Search for the cell housing the specified text and yield its (X, Y) center coordinate. 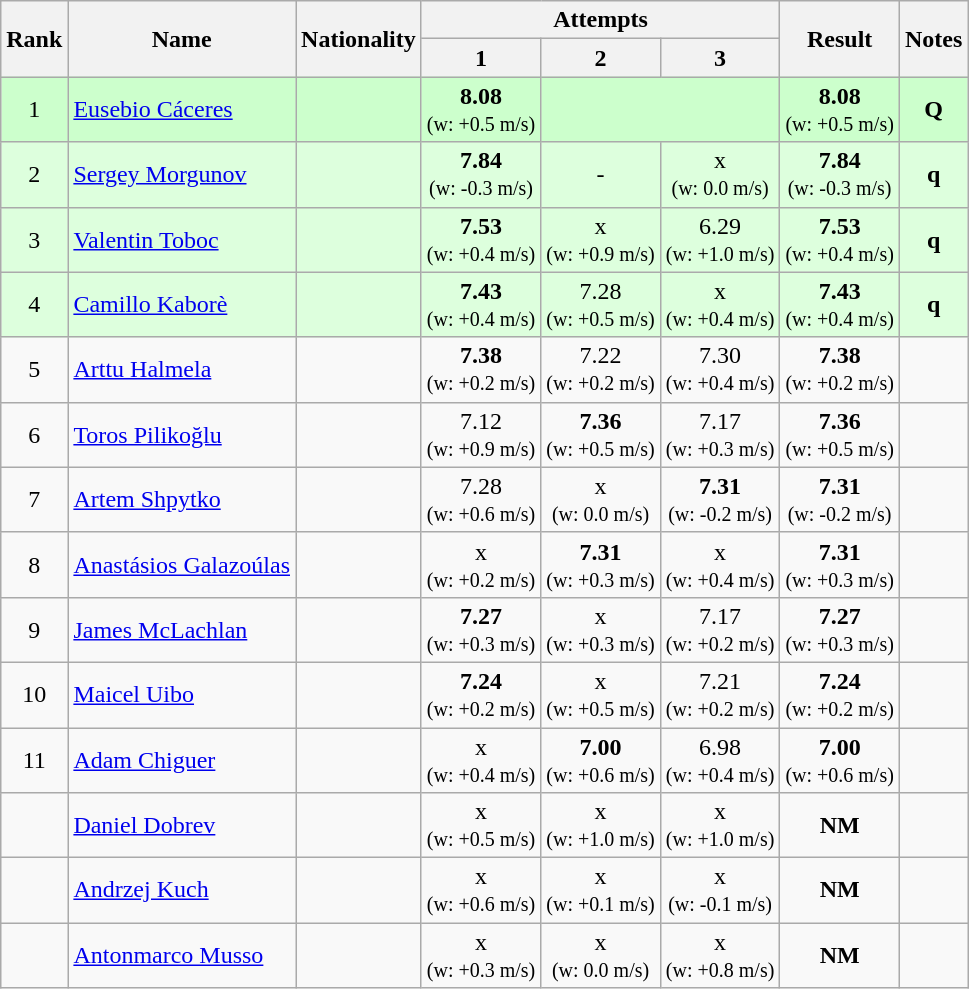
Arttu Halmela (182, 370)
x (w: +0.6 m/s) (481, 890)
x (w: +0.1 m/s) (601, 890)
Notes (933, 39)
7 (34, 500)
4 (34, 304)
x (w: +0.9 m/s) (601, 240)
7.22 (w: +0.2 m/s) (601, 370)
x (w: -0.1 m/s) (720, 890)
Antonmarco Musso (182, 956)
Toros Pilikoğlu (182, 434)
Valentin Toboc (182, 240)
Eusebio Cáceres (182, 110)
Name (182, 39)
Camillo Kaborè (182, 304)
Adam Chiguer (182, 760)
5 (34, 370)
Q (933, 110)
Sergey Morgunov (182, 174)
Result (840, 39)
10 (34, 694)
11 (34, 760)
8 (34, 564)
Andrzej Kuch (182, 890)
7.21 (w: +0.2 m/s) (720, 694)
7.30 (w: +0.4 m/s) (720, 370)
Anastásios Galazoúlas (182, 564)
7.28 (w: +0.6 m/s) (481, 500)
7.12 (w: +0.9 m/s) (481, 434)
9 (34, 630)
Rank (34, 39)
6.29 (w: +1.0 m/s) (720, 240)
x (w: +0.2 m/s) (481, 564)
James McLachlan (182, 630)
6 (34, 434)
Artem Shpytko (182, 500)
Maicel Uibo (182, 694)
6.98 (w: +0.4 m/s) (720, 760)
7.28 (w: +0.5 m/s) (601, 304)
Daniel Dobrev (182, 826)
7.17 (w: +0.2 m/s) (720, 630)
x (w: +0.8 m/s) (720, 956)
7.17 (w: +0.3 m/s) (720, 434)
Nationality (359, 39)
Attempts (600, 20)
- (601, 174)
